Capture the cell that displays the provided text and extract its (X, Y) central coordinate. 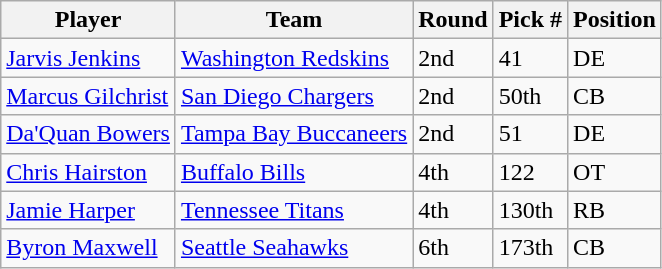
RB (615, 210)
51 (530, 134)
Tampa Bay Buccaneers (294, 134)
122 (530, 172)
Jarvis Jenkins (88, 58)
Round (453, 20)
130th (530, 210)
Tennessee Titans (294, 210)
173th (530, 248)
50th (530, 96)
Washington Redskins (294, 58)
6th (453, 248)
Team (294, 20)
San Diego Chargers (294, 96)
Jamie Harper (88, 210)
Byron Maxwell (88, 248)
Buffalo Bills (294, 172)
Chris Hairston (88, 172)
Position (615, 20)
Marcus Gilchrist (88, 96)
Pick # (530, 20)
Da'Quan Bowers (88, 134)
OT (615, 172)
41 (530, 58)
Seattle Seahawks (294, 248)
Player (88, 20)
